Extract the [X, Y] coordinate from the center of the cell holding the provided text.  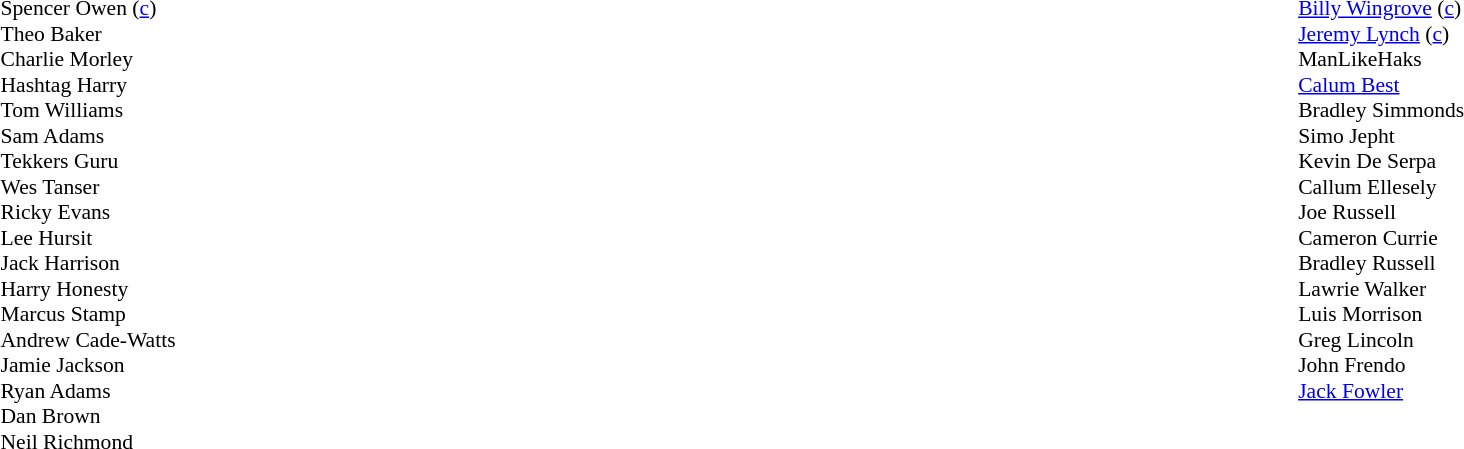
Cameron Currie [1381, 238]
Luis Morrison [1381, 315]
Callum Ellesely [1381, 187]
Ryan Adams [88, 391]
Greg Lincoln [1381, 340]
Joe Russell [1381, 213]
Charlie Morley [88, 59]
Tekkers Guru [88, 161]
Ricky Evans [88, 213]
Wes Tanser [88, 187]
Kevin De Serpa [1381, 161]
Harry Honesty [88, 289]
Jack Fowler [1381, 391]
ManLikeHaks [1381, 59]
Andrew Cade-Watts [88, 340]
Theo Baker [88, 34]
Jamie Jackson [88, 365]
Bradley Simmonds [1381, 111]
Jack Harrison [88, 263]
John Frendo [1381, 365]
Sam Adams [88, 136]
Calum Best [1381, 85]
Tom Williams [88, 111]
Dan Brown [88, 417]
Simo Jepht [1381, 136]
Marcus Stamp [88, 315]
Bradley Russell [1381, 263]
Lawrie Walker [1381, 289]
Jeremy Lynch (c) [1381, 34]
Hashtag Harry [88, 85]
Lee Hursit [88, 238]
